Detect which cell encompasses the target text, then output its [x, y] center coordinate. 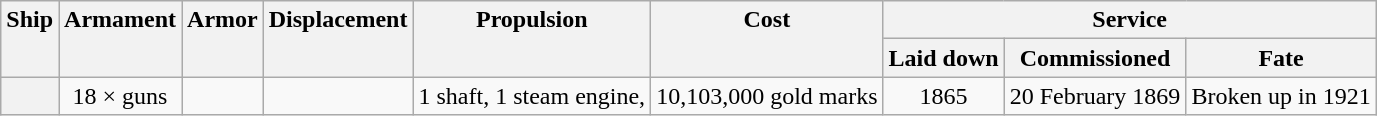
Broken up in 1921 [1281, 96]
1865 [944, 96]
Armor [223, 39]
1 shaft, 1 steam engine, [532, 96]
Displacement [338, 39]
18 × guns [120, 96]
Cost [767, 39]
Fate [1281, 58]
20 February 1869 [1095, 96]
Laid down [944, 58]
Commissioned [1095, 58]
Armament [120, 39]
Service [1130, 20]
Propulsion [532, 39]
10,103,000 gold marks [767, 96]
Ship [30, 39]
